Locate the cell with the specified text and output its [x, y] center coordinate. 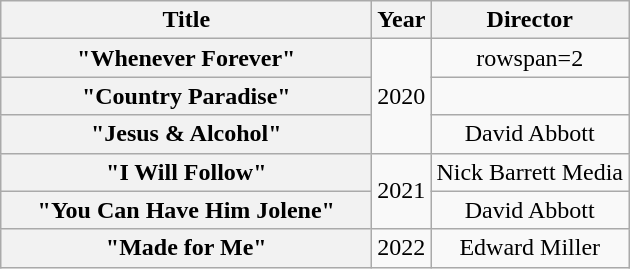
Nick Barrett Media [530, 172]
2022 [402, 248]
"Country Paradise" [186, 96]
2020 [402, 96]
Edward Miller [530, 248]
Title [186, 20]
"Made for Me" [186, 248]
Director [530, 20]
"Whenever Forever" [186, 58]
"You Can Have Him Jolene" [186, 210]
2021 [402, 191]
rowspan=2 [530, 58]
"I Will Follow" [186, 172]
Year [402, 20]
"Jesus & Alcohol" [186, 134]
